Output the (X, Y) coordinate of the center of the cell containing the given text.  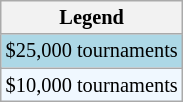
Legend (92, 17)
$25,000 tournaments (92, 51)
$10,000 tournaments (92, 85)
